Find where the given text appears and provide that cell's center as (x, y) coordinate. 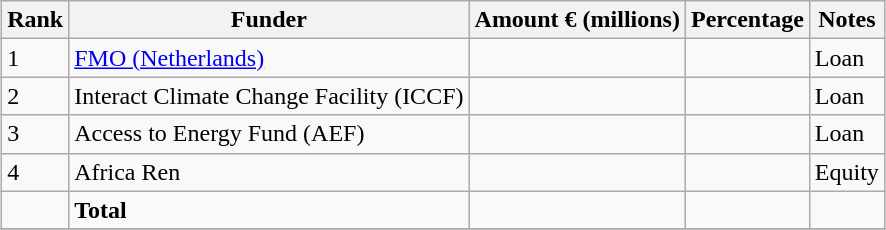
4 (36, 172)
Notes (846, 20)
Access to Energy Fund (AEF) (269, 134)
1 (36, 58)
Rank (36, 20)
Amount € (millions) (577, 20)
Funder (269, 20)
FMO (Netherlands) (269, 58)
3 (36, 134)
Africa Ren (269, 172)
Total (269, 210)
Percentage (747, 20)
Equity (846, 172)
2 (36, 96)
Interact Climate Change Facility (ICCF) (269, 96)
